For the text-containing cell, return its midpoint in (X, Y) coordinate format. 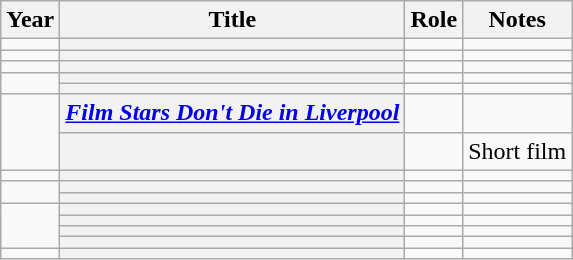
Short film (518, 151)
Film Stars Don't Die in Liverpool (232, 113)
Notes (518, 20)
Title (232, 20)
Role (434, 20)
Year (30, 20)
